Determine the [X, Y] coordinate at the center of the cell enclosing the given text.  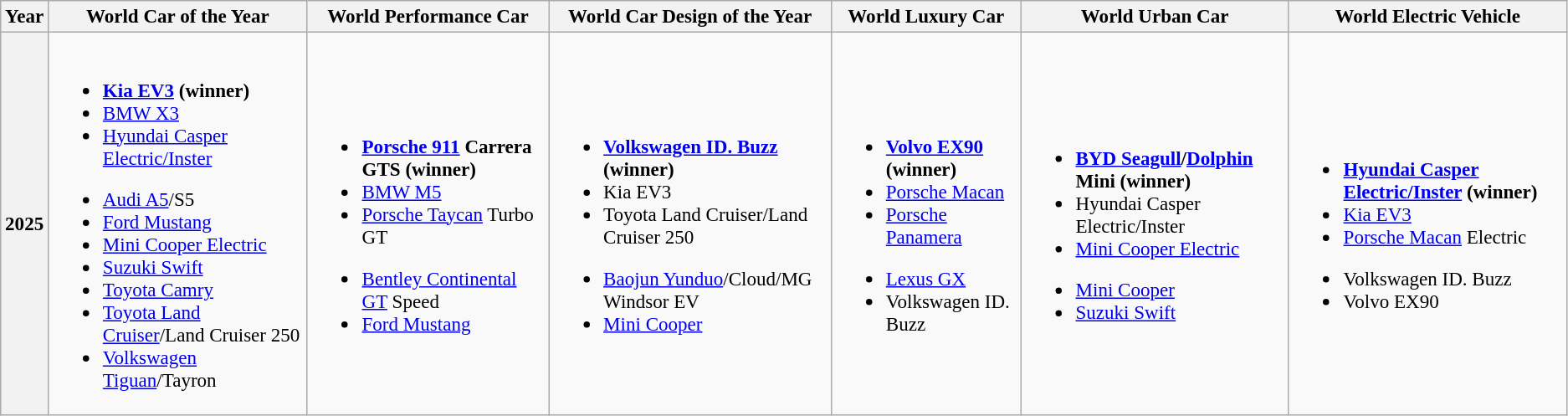
World Car Design of the Year [690, 17]
World Performance Car [428, 17]
2025 [25, 224]
BYD Seagull/Dolphin Mini (winner)Hyundai Casper Electric/InsterMini Cooper ElectricMini CooperSuzuki Swift [1155, 224]
Porsche 911 Carrera GTS (winner)BMW M5Porsche Taycan Turbo GTBentley Continental GT SpeedFord Mustang [428, 224]
Hyundai Casper Electric/Inster (winner)Kia EV3Porsche Macan ElectricVolkswagen ID. BuzzVolvo EX90 [1427, 224]
World Electric Vehicle [1427, 17]
World Luxury Car [925, 17]
World Urban Car [1155, 17]
Volkswagen ID. Buzz (winner)Kia EV3Toyota Land Cruiser/Land Cruiser 250Baojun Yunduo/Cloud/MG Windsor EVMini Cooper [690, 224]
World Car of the Year [178, 17]
Year [25, 17]
Volvo EX90 (winner)Porsche MacanPorsche PanameraLexus GXVolkswagen ID. Buzz [925, 224]
